Return [X, Y] of the center of cell containing provided text 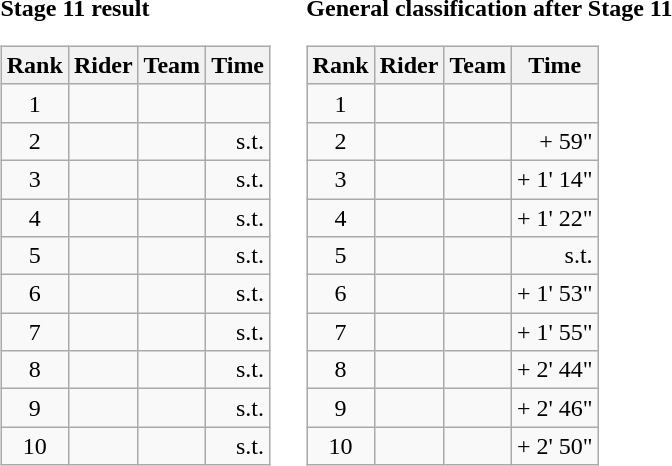
+ 59" [554, 141]
+ 2' 50" [554, 446]
+ 2' 46" [554, 408]
+ 1' 14" [554, 179]
+ 1' 22" [554, 217]
+ 1' 55" [554, 332]
+ 1' 53" [554, 294]
+ 2' 44" [554, 370]
